Locate the cell with the specified text and output its [x, y] center coordinate. 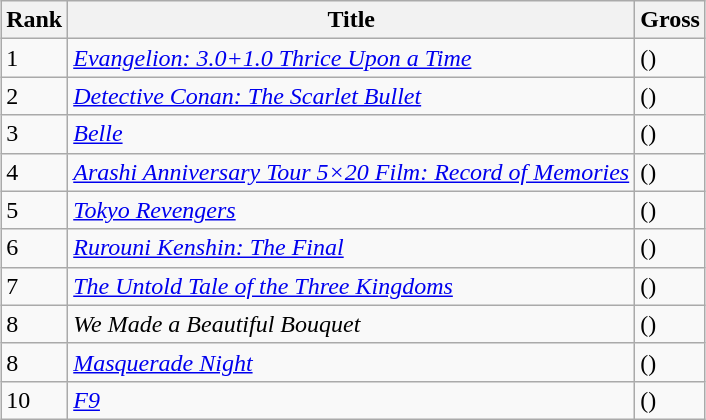
6 [34, 248]
4 [34, 172]
Evangelion: 3.0+1.0 Thrice Upon a Time [352, 58]
10 [34, 400]
The Untold Tale of the Three Kingdoms [352, 286]
7 [34, 286]
Tokyo Revengers [352, 210]
Masquerade Night [352, 362]
Rurouni Kenshin: The Final [352, 248]
We Made a Beautiful Bouquet [352, 324]
5 [34, 210]
3 [34, 134]
Title [352, 20]
Belle [352, 134]
Arashi Anniversary Tour 5×20 Film: Record of Memories [352, 172]
F9 [352, 400]
Detective Conan: The Scarlet Bullet [352, 96]
Rank [34, 20]
2 [34, 96]
1 [34, 58]
Gross [670, 20]
